Detect which cell encompasses the target text, then output its (x, y) center coordinate. 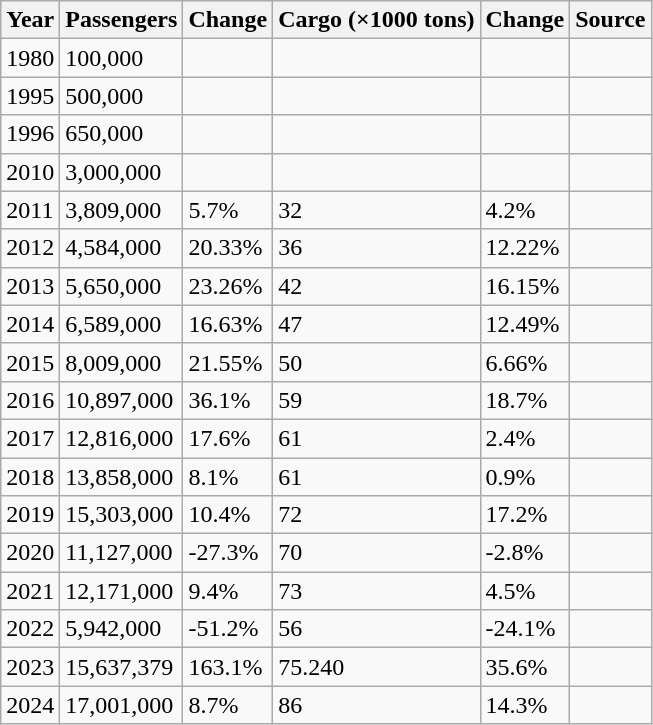
1996 (30, 134)
650,000 (122, 134)
56 (376, 629)
163.1% (228, 667)
12,171,000 (122, 591)
6.66% (525, 362)
6,589,000 (122, 324)
35.6% (525, 667)
2010 (30, 172)
59 (376, 400)
12.22% (525, 248)
72 (376, 515)
5.7% (228, 210)
17.2% (525, 515)
4.2% (525, 210)
21.55% (228, 362)
70 (376, 553)
17.6% (228, 438)
2021 (30, 591)
-24.1% (525, 629)
4.5% (525, 591)
4,584,000 (122, 248)
42 (376, 286)
17,001,000 (122, 705)
23.26% (228, 286)
Year (30, 20)
-2.8% (525, 553)
8.1% (228, 477)
-51.2% (228, 629)
20.33% (228, 248)
13,858,000 (122, 477)
5,650,000 (122, 286)
18.7% (525, 400)
2024 (30, 705)
Passengers (122, 20)
47 (376, 324)
2.4% (525, 438)
73 (376, 591)
2011 (30, 210)
32 (376, 210)
36 (376, 248)
2016 (30, 400)
3,000,000 (122, 172)
15,303,000 (122, 515)
500,000 (122, 96)
-27.3% (228, 553)
12,816,000 (122, 438)
2017 (30, 438)
11,127,000 (122, 553)
12.49% (525, 324)
10.4% (228, 515)
2023 (30, 667)
3,809,000 (122, 210)
8,009,000 (122, 362)
50 (376, 362)
16.15% (525, 286)
0.9% (525, 477)
Cargo (×1000 tons) (376, 20)
16.63% (228, 324)
2018 (30, 477)
2013 (30, 286)
10,897,000 (122, 400)
5,942,000 (122, 629)
14.3% (525, 705)
1995 (30, 96)
2022 (30, 629)
2019 (30, 515)
9.4% (228, 591)
2012 (30, 248)
Source (610, 20)
1980 (30, 58)
75.240 (376, 667)
2014 (30, 324)
36.1% (228, 400)
2020 (30, 553)
15,637,379 (122, 667)
2015 (30, 362)
86 (376, 705)
8.7% (228, 705)
100,000 (122, 58)
